Output the [X, Y] coordinate of the center of the cell containing the given text.  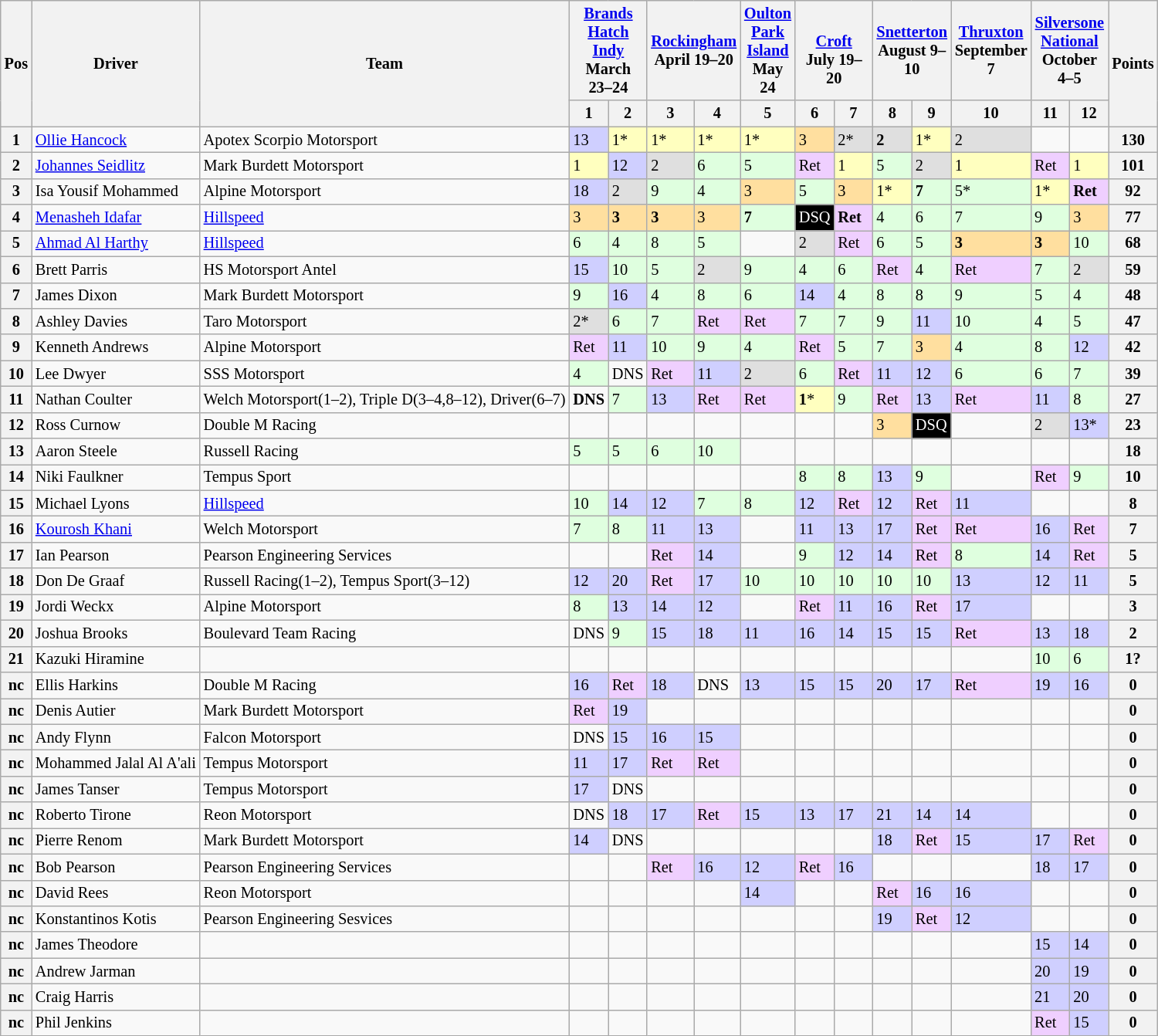
Silversone NationalOctober 4–5 [1069, 50]
Kazuki Hiramine [116, 659]
Kenneth Andrews [116, 347]
Ellis Harkins [116, 685]
Don De Graaf [116, 581]
Oulton Park IslandMay 24 [767, 50]
Welch Motorsport(1–2), Triple D(3–4,8–12), Driver(6–7) [384, 399]
Boulevard Team Racing [384, 633]
Lee Dwyer [116, 374]
130 [1133, 140]
Russell Racing(1–2), Tempus Sport(3–12) [384, 581]
SSS Motorsport [384, 374]
Craig Harris [116, 997]
59 [1133, 269]
Denis Autier [116, 711]
Ollie Hancock [116, 140]
Andy Flynn [116, 737]
77 [1133, 218]
13* [1089, 425]
David Rees [116, 893]
Russell Racing [384, 452]
Joshua Brooks [116, 633]
Welch Motorsport [384, 529]
Aaron Steele [116, 452]
SnettertonAugust 9–10 [913, 50]
RockinghamApril 19–20 [693, 50]
101 [1133, 165]
47 [1133, 321]
Driver [116, 63]
Taro Motorsport [384, 321]
Pos [16, 63]
Apotex Scorpio Motorsport [384, 140]
Konstantinos Kotis [116, 919]
27 [1133, 399]
Phil Jenkins [116, 1023]
Ahmad Al Harthy [116, 243]
Ashley Davies [116, 321]
Menasheh Idafar [116, 218]
Nathan Coulter [116, 399]
James Dixon [116, 296]
CroftJuly 19–20 [834, 50]
39 [1133, 374]
42 [1133, 347]
5* [991, 191]
Roberto Tirone [116, 815]
Tempus Sport [384, 477]
Jordi Weckx [116, 607]
ThruxtonSeptember 7 [991, 50]
Michael Lyons [116, 503]
Team [384, 63]
Johannes Seidlitz [116, 165]
48 [1133, 296]
Pearson Engineering Sesvices [384, 919]
Ian Pearson [116, 555]
Bob Pearson [116, 867]
68 [1133, 243]
Pierre Renom [116, 841]
James Theodore [116, 945]
Brands Hatch IndyMarch 23–24 [608, 50]
Falcon Motorsport [384, 737]
23 [1133, 425]
Points [1133, 63]
Andrew Jarman [116, 971]
James Tanser [116, 789]
Mohammed Jalal Al A'ali [116, 763]
Niki Faulkner [116, 477]
HS Motorsport Antel [384, 269]
Kourosh Khani [116, 529]
Ross Curnow [116, 425]
Isa Yousif Mohammed [116, 191]
Brett Parris [116, 269]
1? [1133, 659]
92 [1133, 191]
